Return [x, y] of the center of cell containing provided text 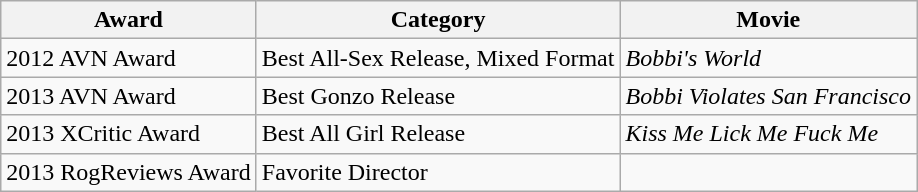
Bobbi Violates San Francisco [768, 96]
Best All-Sex Release, Mixed Format [438, 58]
Movie [768, 20]
2013 RogReviews Award [129, 172]
Favorite Director [438, 172]
2013 AVN Award [129, 96]
Best All Girl Release [438, 134]
Category [438, 20]
Award [129, 20]
Kiss Me Lick Me Fuck Me [768, 134]
2012 AVN Award [129, 58]
2013 XCritic Award [129, 134]
Best Gonzo Release [438, 96]
Bobbi's World [768, 58]
